Locate the cell with the specified text and output its (x, y) center coordinate. 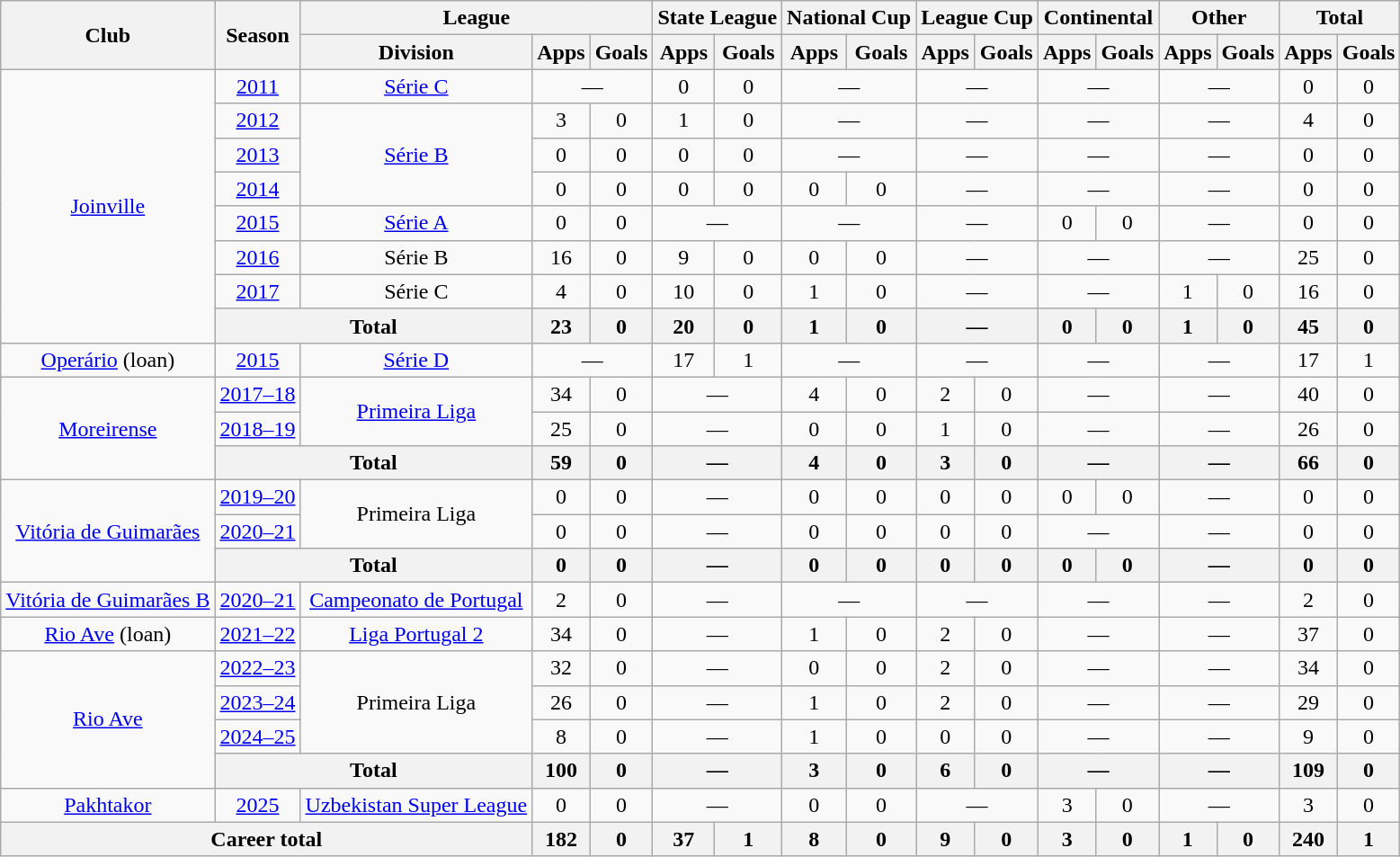
2019–20 (257, 497)
182 (561, 839)
2011 (257, 86)
40 (1308, 394)
Série D (416, 360)
29 (1308, 702)
Other (1219, 18)
2021–22 (257, 634)
2018–19 (257, 429)
Campeonato de Portugal (416, 600)
2012 (257, 121)
National Cup (849, 18)
2013 (257, 155)
23 (561, 326)
Operário (loan) (108, 360)
59 (561, 463)
Vitória de Guimarães (108, 531)
Continental (1098, 18)
2016 (257, 257)
2025 (257, 805)
2024–25 (257, 736)
45 (1308, 326)
109 (1308, 771)
2017–18 (257, 394)
Moreirense (108, 428)
Vitória de Guimarães B (108, 600)
2023–24 (257, 702)
10 (683, 291)
League (477, 18)
2017 (257, 291)
Uzbekistan Super League (416, 805)
2014 (257, 189)
20 (683, 326)
Division (416, 52)
Season (257, 35)
Joinville (108, 206)
Rio Ave (108, 719)
100 (561, 771)
2022–23 (257, 668)
Career total (266, 839)
League Cup (977, 18)
Rio Ave (loan) (108, 634)
State League (718, 18)
Club (108, 35)
32 (561, 668)
Pakhtakor (108, 805)
66 (1308, 463)
240 (1308, 839)
Liga Portugal 2 (416, 634)
6 (946, 771)
Série A (416, 223)
